Locate the cell with the specified text and output its (x, y) center coordinate. 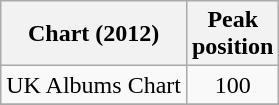
100 (232, 85)
Chart (2012) (94, 34)
UK Albums Chart (94, 85)
Peakposition (232, 34)
